Return the (x, y) coordinate for the center point of the cell that contains the specified text.  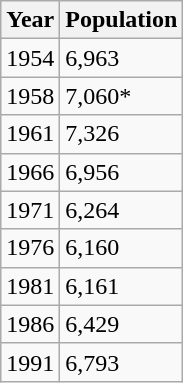
6,429 (122, 324)
6,793 (122, 362)
7,326 (122, 134)
6,264 (122, 210)
1971 (30, 210)
1986 (30, 324)
1954 (30, 58)
1991 (30, 362)
6,963 (122, 58)
6,160 (122, 248)
7,060* (122, 96)
6,161 (122, 286)
Year (30, 20)
1966 (30, 172)
1981 (30, 286)
1961 (30, 134)
1976 (30, 248)
Population (122, 20)
6,956 (122, 172)
1958 (30, 96)
